Detect which cell encompasses the target text, then output its (X, Y) center coordinate. 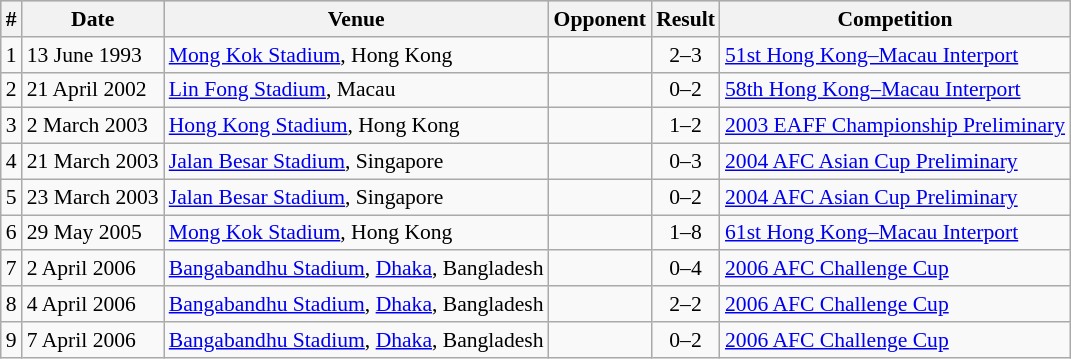
58th Hong Kong–Macau Interport (895, 90)
4 (12, 162)
1–8 (686, 233)
8 (12, 304)
3 (12, 126)
9 (12, 340)
13 June 1993 (93, 55)
21 March 2003 (93, 162)
Venue (356, 19)
Competition (895, 19)
1–2 (686, 126)
2 April 2006 (93, 269)
29 May 2005 (93, 233)
21 April 2002 (93, 90)
Hong Kong Stadium, Hong Kong (356, 126)
0–4 (686, 269)
2–2 (686, 304)
2–3 (686, 55)
2 (12, 90)
Result (686, 19)
6 (12, 233)
Opponent (600, 19)
61st Hong Kong–Macau Interport (895, 233)
7 (12, 269)
2003 EAFF Championship Preliminary (895, 126)
2 March 2003 (93, 126)
1 (12, 55)
# (12, 19)
51st Hong Kong–Macau Interport (895, 55)
Lin Fong Stadium, Macau (356, 90)
5 (12, 197)
23 March 2003 (93, 197)
4 April 2006 (93, 304)
0–3 (686, 162)
7 April 2006 (93, 340)
Date (93, 19)
